Pinpoint the cell where the given text exists, returning its (X, Y) midpoint coordinate. 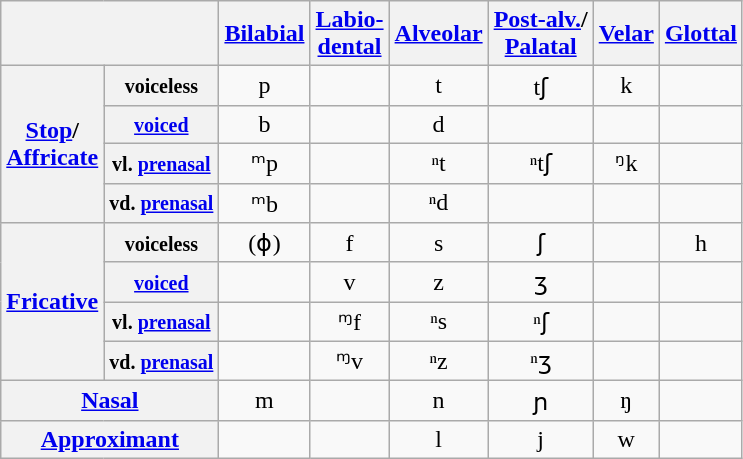
Bilabial (264, 34)
ⁿt (438, 163)
tʃ (540, 86)
l (438, 439)
ⁿʒ (540, 361)
p (264, 86)
ᵐb (264, 203)
b (264, 124)
ʒ (540, 282)
(ɸ) (264, 243)
ᶬv (350, 361)
ⁿʃ (540, 322)
z (438, 282)
Alveolar (438, 34)
ᵐp (264, 163)
Labio-dental (350, 34)
Nasal (110, 401)
ɲ (540, 401)
m (264, 401)
Glottal (700, 34)
ⁿz (438, 361)
ⁿs (438, 322)
Post-alv./Palatal (540, 34)
d (438, 124)
t (438, 86)
ᶬf (350, 322)
k (626, 86)
w (626, 439)
j (540, 439)
ᵑk (626, 163)
ⁿtʃ (540, 163)
v (350, 282)
Velar (626, 34)
Approximant (110, 439)
ŋ (626, 401)
h (700, 243)
n (438, 401)
f (350, 243)
s (438, 243)
ⁿd (438, 203)
Fricative (52, 302)
ʃ (540, 243)
Stop/Affricate (52, 144)
